Determine the [X, Y] coordinate at the center of the cell enclosing the given text.  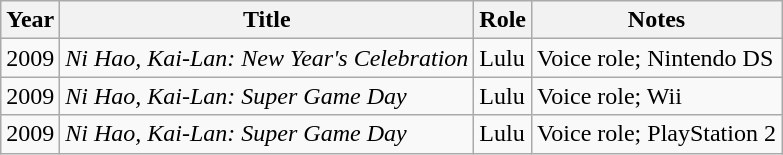
Voice role; Wii [657, 96]
Title [267, 20]
Voice role; PlayStation 2 [657, 134]
Role [503, 20]
Voice role; Nintendo DS [657, 58]
Ni Hao, Kai-Lan: New Year's Celebration [267, 58]
Year [30, 20]
Notes [657, 20]
